Locate the cell with the specified text and output its [X, Y] center coordinate. 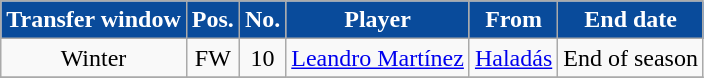
No. [262, 20]
Leandro Martínez [378, 58]
End date [631, 20]
Transfer window [94, 20]
10 [262, 58]
Player [378, 20]
FW [212, 58]
End of season [631, 58]
From [513, 20]
Haladás [513, 58]
Pos. [212, 20]
Winter [94, 58]
